Provide the [x, y] coordinate of the cell's center where the given text is located.  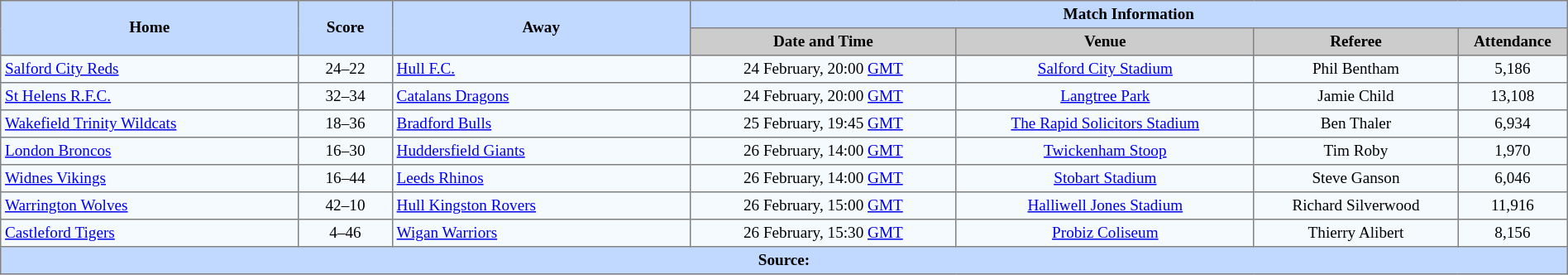
16–30 [346, 151]
Home [150, 28]
11,916 [1513, 205]
Bradford Bulls [541, 124]
Score [346, 28]
Wakefield Trinity Wildcats [150, 124]
Langtree Park [1105, 96]
Leeds Rhinos [541, 179]
6,934 [1513, 124]
The Rapid Solicitors Stadium [1105, 124]
6,046 [1513, 179]
24–22 [346, 70]
16–44 [346, 179]
Thierry Alibert [1355, 234]
Jamie Child [1355, 96]
Ben Thaler [1355, 124]
Warrington Wolves [150, 205]
32–34 [346, 96]
Twickenham Stoop [1105, 151]
18–36 [346, 124]
St Helens R.F.C. [150, 96]
Hull F.C. [541, 70]
Richard Silverwood [1355, 205]
26 February, 15:00 GMT [823, 205]
Stobart Stadium [1105, 179]
Salford City Reds [150, 70]
Away [541, 28]
Catalans Dragons [541, 96]
26 February, 15:30 GMT [823, 234]
25 February, 19:45 GMT [823, 124]
Venue [1105, 41]
Huddersfield Giants [541, 151]
42–10 [346, 205]
Hull Kingston Rovers [541, 205]
Probiz Coliseum [1105, 234]
Castleford Tigers [150, 234]
Phil Bentham [1355, 70]
Source: [784, 260]
Referee [1355, 41]
Wigan Warriors [541, 234]
8,156 [1513, 234]
Steve Ganson [1355, 179]
Date and Time [823, 41]
Attendance [1513, 41]
Match Information [1128, 15]
5,186 [1513, 70]
1,970 [1513, 151]
London Broncos [150, 151]
Salford City Stadium [1105, 70]
Tim Roby [1355, 151]
4–46 [346, 234]
Halliwell Jones Stadium [1105, 205]
13,108 [1513, 96]
Widnes Vikings [150, 179]
